Locate the cell with the specified text and output its [x, y] center coordinate. 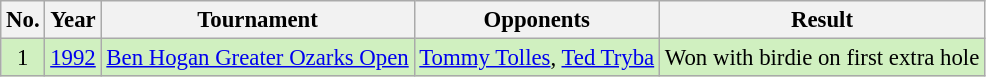
Tournament [258, 20]
Opponents [536, 20]
Ben Hogan Greater Ozarks Open [258, 58]
Result [822, 20]
Won with birdie on first extra hole [822, 58]
1 [23, 58]
Tommy Tolles, Ted Tryba [536, 58]
1992 [73, 58]
Year [73, 20]
No. [23, 20]
